Pinpoint the cell where the given text exists, returning its (x, y) midpoint coordinate. 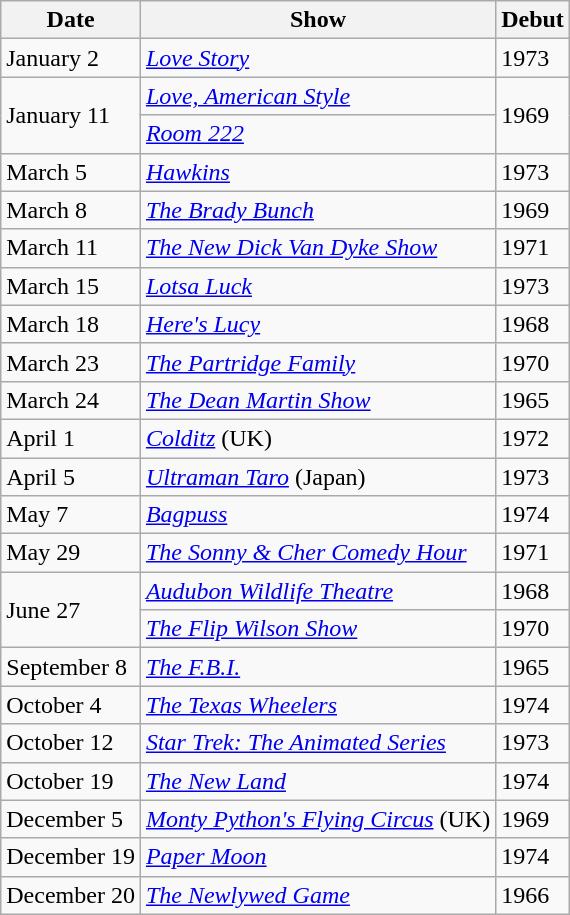
March 24 (71, 400)
Audubon Wildlife Theatre (318, 591)
January 2 (71, 58)
May 29 (71, 553)
Date (71, 20)
Star Trek: The Animated Series (318, 743)
March 23 (71, 362)
October 4 (71, 705)
June 27 (71, 610)
October 12 (71, 743)
March 15 (71, 286)
Show (318, 20)
September 8 (71, 667)
Here's Lucy (318, 324)
December 5 (71, 819)
1966 (533, 895)
March 18 (71, 324)
The Flip Wilson Show (318, 629)
December 20 (71, 895)
The Newlywed Game (318, 895)
March 5 (71, 172)
Monty Python's Flying Circus (UK) (318, 819)
Debut (533, 20)
The Dean Martin Show (318, 400)
December 19 (71, 857)
Paper Moon (318, 857)
The New Land (318, 781)
The Texas Wheelers (318, 705)
Lotsa Luck (318, 286)
Colditz (UK) (318, 438)
Ultraman Taro (Japan) (318, 477)
Love, American Style (318, 96)
The F.B.I. (318, 667)
The Sonny & Cher Comedy Hour (318, 553)
1972 (533, 438)
Love Story (318, 58)
April 1 (71, 438)
April 5 (71, 477)
The Partridge Family (318, 362)
January 11 (71, 115)
March 11 (71, 248)
October 19 (71, 781)
Bagpuss (318, 515)
Room 222 (318, 134)
The New Dick Van Dyke Show (318, 248)
May 7 (71, 515)
March 8 (71, 210)
Hawkins (318, 172)
The Brady Bunch (318, 210)
